Determine the [X, Y] coordinate at the center of the cell enclosing the given text.  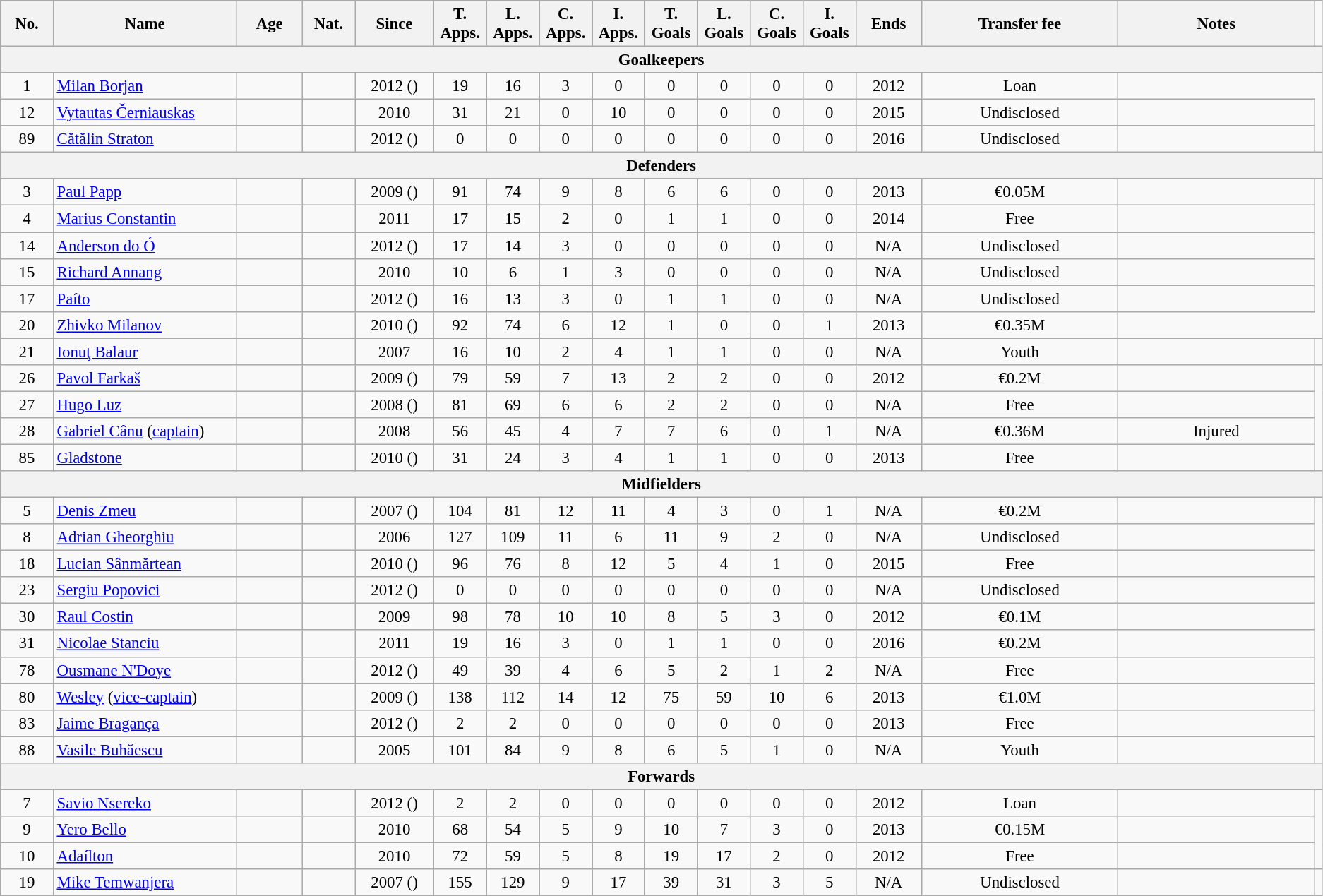
Zhivko Milanov [145, 325]
Anderson do Ó [145, 246]
45 [513, 431]
129 [513, 883]
Ionuţ Balaur [145, 352]
€0.05M [1019, 193]
Notes [1216, 24]
Savio Nsereko [145, 803]
T. Goals [671, 24]
Gladstone [145, 458]
Transfer fee [1019, 24]
Cătălin Straton [145, 139]
75 [671, 697]
2005 [395, 750]
T. Apps. [460, 24]
112 [513, 697]
Hugo Luz [145, 405]
L. Goals [724, 24]
C. Goals [777, 24]
€0.35M [1019, 325]
Ousmane N'Doye [145, 670]
Milan Borjan [145, 86]
L. Apps. [513, 24]
Nicolae Stanciu [145, 644]
Since [395, 24]
I. Apps. [618, 24]
76 [513, 564]
54 [513, 830]
Lucian Sânmărtean [145, 564]
Adaílton [145, 856]
2009 [395, 617]
Forwards [661, 777]
Denis Zmeu [145, 511]
24 [513, 458]
I. Goals [829, 24]
No. [27, 24]
Marius Constantin [145, 219]
96 [460, 564]
69 [513, 405]
Age [270, 24]
Vasile Buhăescu [145, 750]
€0.1M [1019, 617]
Goalkeepers [661, 60]
Mike Temwanjera [145, 883]
84 [513, 750]
Gabriel Cânu (captain) [145, 431]
Wesley (vice-captain) [145, 697]
Adrian Gheorghiu [145, 537]
91 [460, 193]
79 [460, 378]
Ends [888, 24]
Midfielders [661, 484]
Yero Bello [145, 830]
Nat. [329, 24]
2007 [395, 352]
Name [145, 24]
2008 () [395, 405]
2008 [395, 431]
30 [27, 617]
Jaime Bragança [145, 723]
27 [27, 405]
Defenders [661, 166]
€0.15M [1019, 830]
72 [460, 856]
2014 [888, 219]
88 [27, 750]
127 [460, 537]
2006 [395, 537]
C. Apps. [566, 24]
83 [27, 723]
20 [27, 325]
26 [27, 378]
Pavol Farkaš [145, 378]
Richard Annang [145, 272]
Raul Costin [145, 617]
Injured [1216, 431]
138 [460, 697]
92 [460, 325]
€0.36M [1019, 431]
56 [460, 431]
Paíto [145, 299]
28 [27, 431]
98 [460, 617]
89 [27, 139]
18 [27, 564]
49 [460, 670]
Paul Papp [145, 193]
155 [460, 883]
23 [27, 590]
80 [27, 697]
104 [460, 511]
101 [460, 750]
Vytautas Černiauskas [145, 113]
85 [27, 458]
68 [460, 830]
€1.0M [1019, 697]
Sergiu Popovici [145, 590]
109 [513, 537]
